Find where the given text appears and provide that cell's center as (X, Y) coordinate. 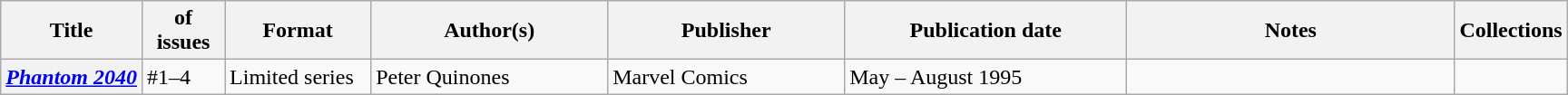
Publisher (726, 31)
Limited series (298, 77)
#1–4 (183, 77)
of issues (183, 31)
Notes (1290, 31)
Author(s) (490, 31)
Format (298, 31)
Phantom 2040 (72, 77)
Publication date (985, 31)
Title (72, 31)
May – August 1995 (985, 77)
Marvel Comics (726, 77)
Peter Quinones (490, 77)
Collections (1511, 31)
